Capture the cell that displays the provided text and extract its (X, Y) central coordinate. 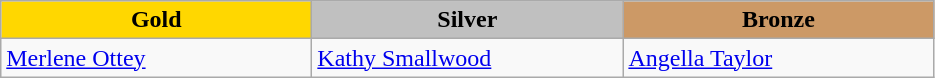
Angella Taylor (778, 58)
Silver (468, 20)
Bronze (778, 20)
Gold (156, 20)
Kathy Smallwood (468, 58)
Merlene Ottey (156, 58)
